Return the [X, Y] coordinate for the center point of the cell that contains the specified text.  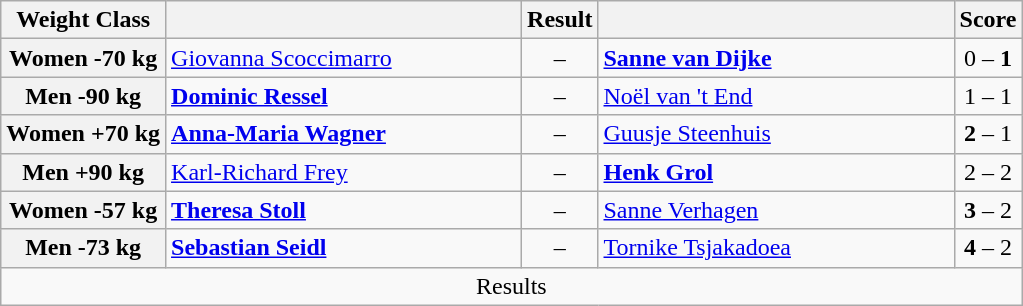
Noël van 't End [776, 96]
Score [988, 20]
Sanne Verhagen [776, 210]
Sebastian Seidl [344, 248]
Men -73 kg [84, 248]
Sanne van Dijke [776, 58]
Theresa Stoll [344, 210]
3 – 2 [988, 210]
Anna-Maria Wagner [344, 134]
Women -57 kg [84, 210]
Results [512, 286]
1 – 1 [988, 96]
Women +70 kg [84, 134]
4 – 2 [988, 248]
2 – 1 [988, 134]
Weight Class [84, 20]
Men +90 kg [84, 172]
Guusje Steenhuis [776, 134]
Tornike Tsjakadoea [776, 248]
2 – 2 [988, 172]
Karl-Richard Frey [344, 172]
Men -90 kg [84, 96]
Women -70 kg [84, 58]
Result [560, 20]
Dominic Ressel [344, 96]
Henk Grol [776, 172]
Giovanna Scoccimarro [344, 58]
0 – 1 [988, 58]
